Search for the cell housing the specified text and yield its [x, y] center coordinate. 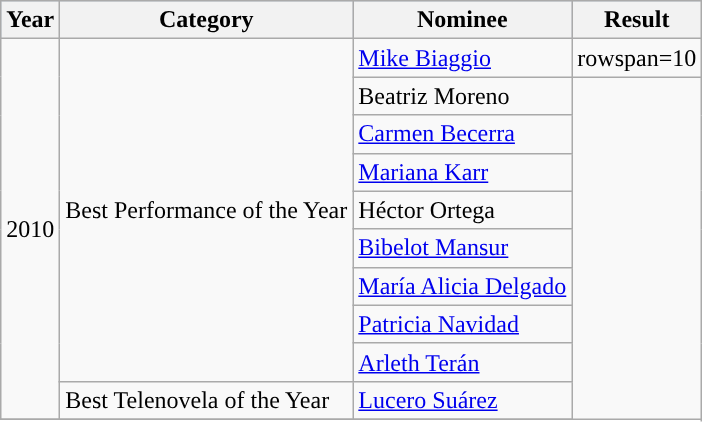
Bibelot Mansur [462, 248]
rowspan=10 [637, 58]
Carmen Becerra [462, 134]
Mike Biaggio [462, 58]
Mariana Karr [462, 172]
Result [637, 20]
Year [30, 20]
Lucero Suárez [462, 400]
2010 [30, 230]
Héctor Ortega [462, 210]
Category [206, 20]
Arleth Terán [462, 362]
Beatriz Moreno [462, 96]
Best Telenovela of the Year [206, 400]
Patricia Navidad [462, 324]
María Alicia Delgado [462, 286]
Best Performance of the Year [206, 210]
Nominee [462, 20]
